Extract the (X, Y) coordinate from the center of the cell holding the provided text.  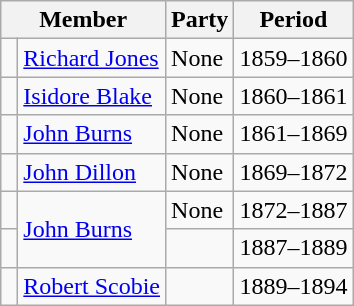
Robert Scobie (92, 286)
Richard Jones (92, 58)
1872–1887 (294, 210)
Party (200, 20)
1887–1889 (294, 248)
1889–1894 (294, 286)
1861–1869 (294, 134)
Isidore Blake (92, 96)
1860–1861 (294, 96)
1859–1860 (294, 58)
1869–1872 (294, 172)
John Dillon (92, 172)
Member (84, 20)
Period (294, 20)
